Capture the cell that displays the provided text and extract its (x, y) central coordinate. 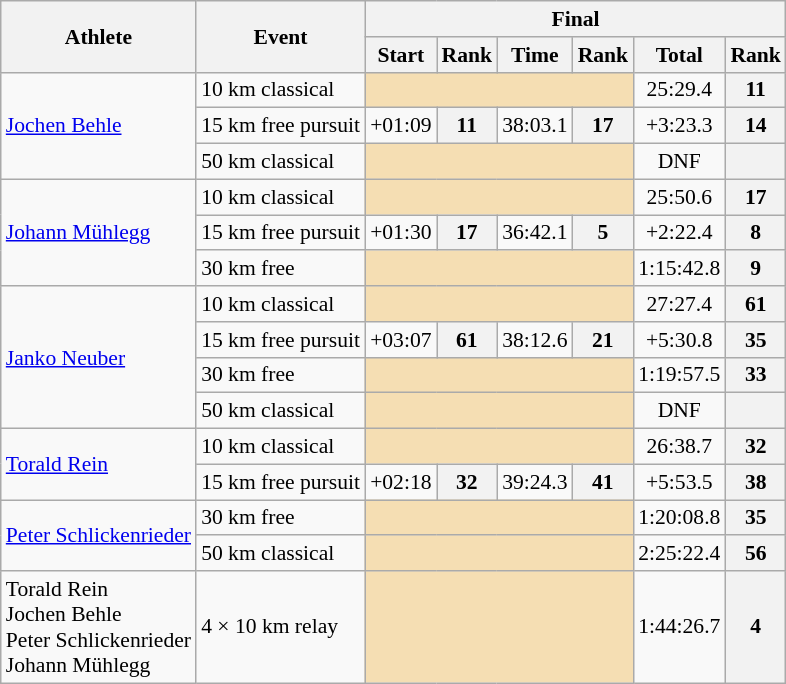
+02:18 (400, 482)
38:12.6 (534, 340)
14 (756, 126)
+5:53.5 (679, 482)
+03:07 (400, 340)
27:27.4 (679, 304)
1:44:26.7 (679, 627)
38 (756, 482)
26:38.7 (679, 447)
4 (756, 627)
8 (756, 233)
4 × 10 km relay (280, 627)
Event (280, 36)
Torald Rein (98, 464)
2:25:22.4 (679, 554)
Athlete (98, 36)
38:03.1 (534, 126)
+01:09 (400, 126)
25:29.4 (679, 90)
Final (576, 19)
5 (604, 233)
9 (756, 269)
Start (400, 55)
36:42.1 (534, 233)
Janko Neuber (98, 357)
33 (756, 375)
25:50.6 (679, 197)
+3:23.3 (679, 126)
1:20:08.8 (679, 518)
Total (679, 55)
56 (756, 554)
1:19:57.5 (679, 375)
21 (604, 340)
+2:22.4 (679, 233)
Torald ReinJochen BehlePeter SchlickenriederJohann Mühlegg (98, 627)
Jochen Behle (98, 126)
1:15:42.8 (679, 269)
Time (534, 55)
Peter Schlickenrieder (98, 536)
Johann Mühlegg (98, 232)
41 (604, 482)
+01:30 (400, 233)
+5:30.8 (679, 340)
39:24.3 (534, 482)
